Extract the [X, Y] coordinate from the center of the cell holding the provided text.  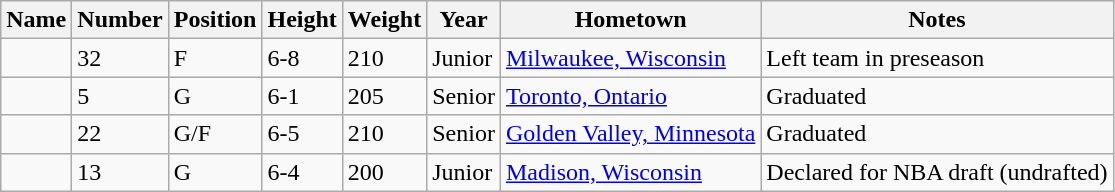
6-1 [302, 96]
Milwaukee, Wisconsin [630, 58]
6-4 [302, 172]
6-8 [302, 58]
G/F [215, 134]
Madison, Wisconsin [630, 172]
Golden Valley, Minnesota [630, 134]
Declared for NBA draft (undrafted) [937, 172]
Hometown [630, 20]
Weight [384, 20]
13 [120, 172]
Name [36, 20]
22 [120, 134]
Position [215, 20]
Height [302, 20]
Toronto, Ontario [630, 96]
Number [120, 20]
200 [384, 172]
F [215, 58]
6-5 [302, 134]
Left team in preseason [937, 58]
32 [120, 58]
Year [464, 20]
Notes [937, 20]
205 [384, 96]
5 [120, 96]
